Search for the cell housing the specified text and yield its (x, y) center coordinate. 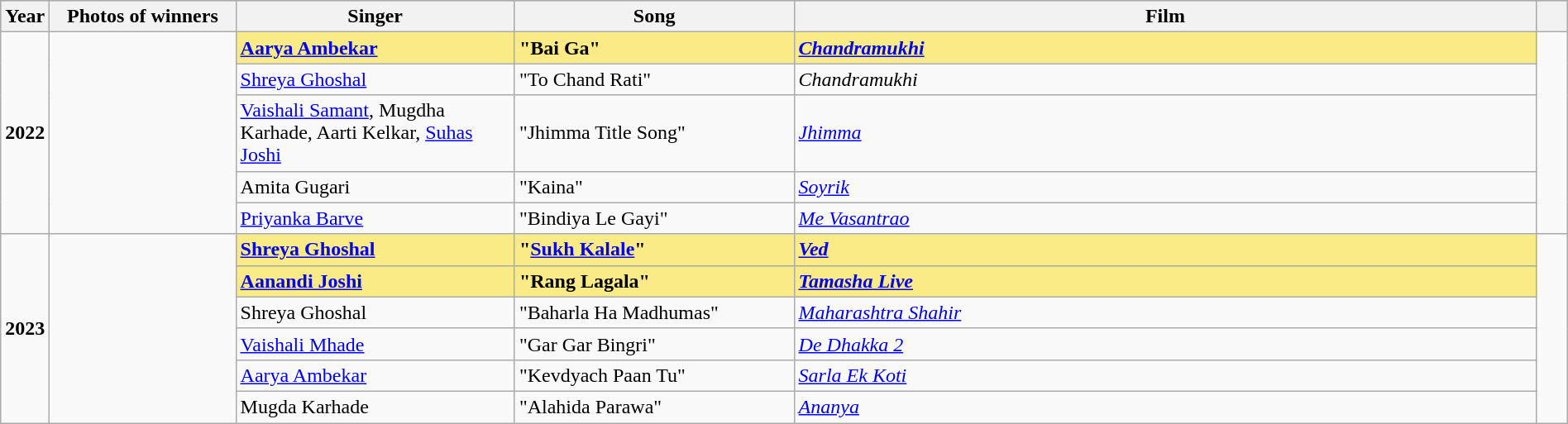
Photos of winners (142, 17)
"Sukh Kalale" (654, 250)
Vaishali Samant, Mugdha Karhade, Aarti Kelkar, Suhas Joshi (375, 133)
2023 (25, 328)
Maharashtra Shahir (1165, 312)
Jhimma (1165, 133)
"Alahida Parawa" (654, 407)
Singer (375, 17)
Sarla Ek Koti (1165, 375)
Ananya (1165, 407)
"Kaina" (654, 187)
Mugda Karhade (375, 407)
Amita Gugari (375, 187)
Year (25, 17)
Ved (1165, 250)
"Bai Ga" (654, 48)
Soyrik (1165, 187)
2022 (25, 133)
"Bindiya Le Gayi" (654, 218)
Aanandi Joshi (375, 281)
"Baharla Ha Madhumas" (654, 312)
Tamasha Live (1165, 281)
Song (654, 17)
Priyanka Barve (375, 218)
Me Vasantrao (1165, 218)
De Dhakka 2 (1165, 344)
"Rang Lagala" (654, 281)
"Jhimma Title Song" (654, 133)
"To Chand Rati" (654, 79)
Film (1165, 17)
Vaishali Mhade (375, 344)
"Gar Gar Bingri" (654, 344)
"Kevdyach Paan Tu" (654, 375)
